Extract the [x, y] coordinate from the center of the cell holding the provided text.  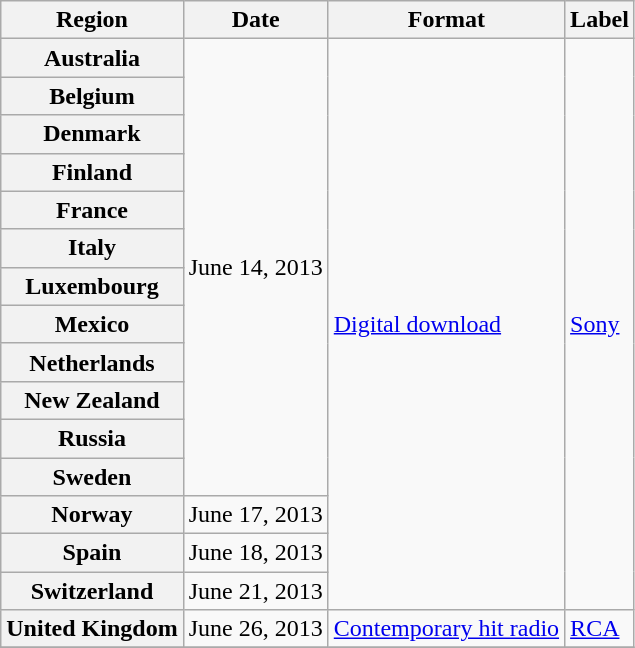
Mexico [92, 324]
Sony [600, 324]
June 21, 2013 [256, 591]
Sweden [92, 477]
Date [256, 20]
Finland [92, 172]
Format [446, 20]
Belgium [92, 96]
France [92, 210]
June 17, 2013 [256, 515]
Norway [92, 515]
Russia [92, 438]
Italy [92, 248]
June 26, 2013 [256, 629]
June 18, 2013 [256, 553]
Digital download [446, 324]
June 14, 2013 [256, 268]
Luxembourg [92, 286]
RCA [600, 629]
Switzerland [92, 591]
Label [600, 20]
Australia [92, 58]
United Kingdom [92, 629]
Region [92, 20]
Netherlands [92, 362]
Denmark [92, 134]
Spain [92, 553]
Contemporary hit radio [446, 629]
New Zealand [92, 400]
